Pinpoint the cell where the given text exists, returning its [X, Y] midpoint coordinate. 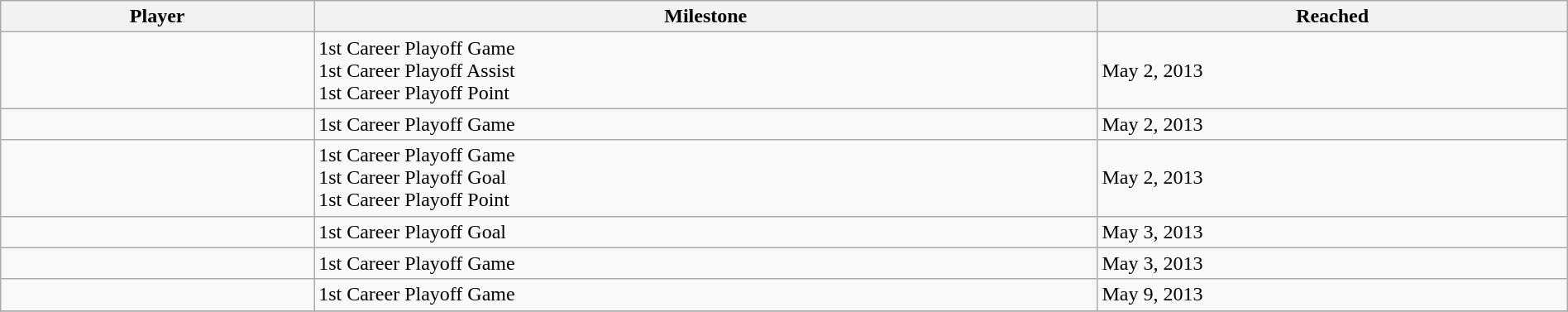
Reached [1332, 17]
1st Career Playoff Goal [706, 232]
1st Career Playoff Game1st Career Playoff Goal1st Career Playoff Point [706, 178]
Milestone [706, 17]
May 9, 2013 [1332, 295]
Player [157, 17]
1st Career Playoff Game1st Career Playoff Assist1st Career Playoff Point [706, 70]
